From the cell containing the given text, extract its center point as [X, Y] coordinate. 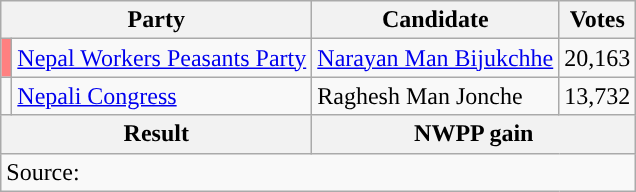
20,163 [598, 58]
Result [156, 134]
Nepali Congress [162, 96]
Party [156, 20]
Narayan Man Bijukchhe [436, 58]
Raghesh Man Jonche [436, 96]
Votes [598, 20]
Candidate [436, 20]
Nepal Workers Peasants Party [162, 58]
NWPP gain [474, 134]
Source: [318, 172]
13,732 [598, 96]
